Determine the [X, Y] coordinate at the center of the cell enclosing the given text.  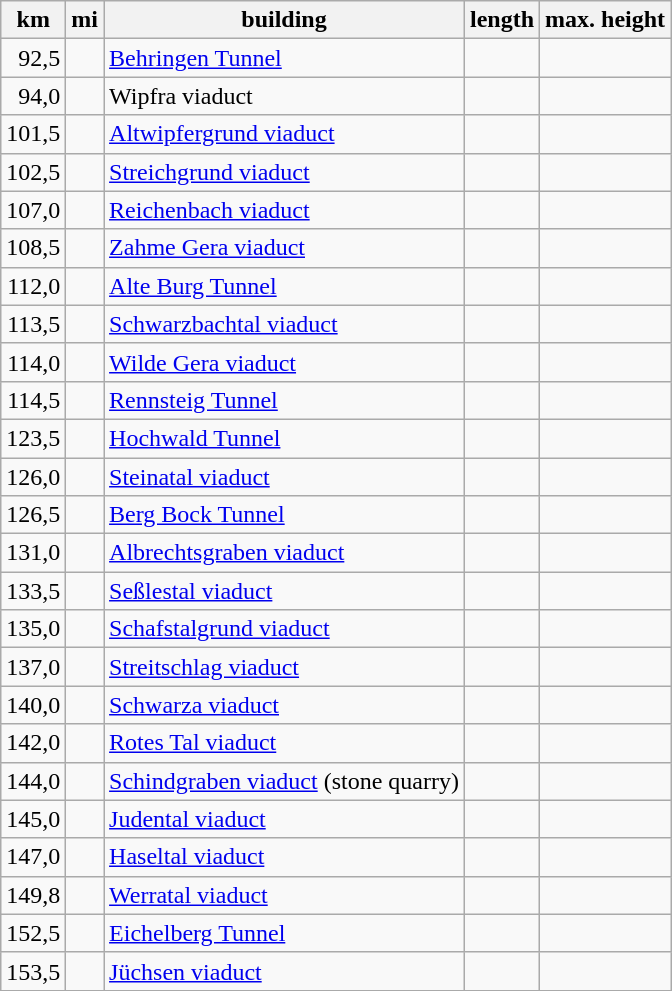
114,0 [34, 362]
142,0 [34, 743]
147,0 [34, 857]
Jüchsen viaduct [284, 971]
Zahme Gera viaduct [284, 248]
Judental viaduct [284, 819]
Schwarza viaduct [284, 705]
Seßlestal viaduct [284, 591]
Eichelberg Tunnel [284, 933]
113,5 [34, 324]
102,5 [34, 172]
Reichenbach viaduct [284, 210]
133,5 [34, 591]
mi [85, 20]
126,5 [34, 515]
144,0 [34, 781]
Berg Bock Tunnel [284, 515]
max. height [606, 20]
145,0 [34, 819]
Wipfra viaduct [284, 96]
149,8 [34, 895]
137,0 [34, 667]
152,5 [34, 933]
135,0 [34, 629]
Schwarzbachtal viaduct [284, 324]
Haseltal viaduct [284, 857]
Streitschlag viaduct [284, 667]
km [34, 20]
Werratal viaduct [284, 895]
131,0 [34, 553]
94,0 [34, 96]
Steinatal viaduct [284, 477]
Alte Burg Tunnel [284, 286]
101,5 [34, 134]
Hochwald Tunnel [284, 438]
112,0 [34, 286]
Schindgraben viaduct (stone quarry) [284, 781]
114,5 [34, 400]
building [284, 20]
123,5 [34, 438]
153,5 [34, 971]
Behringen Tunnel [284, 58]
92,5 [34, 58]
140,0 [34, 705]
Rennsteig Tunnel [284, 400]
Schafstalgrund viaduct [284, 629]
length [502, 20]
Albrechtsgraben viaduct [284, 553]
Altwipfergrund viaduct [284, 134]
126,0 [34, 477]
Wilde Gera viaduct [284, 362]
108,5 [34, 248]
107,0 [34, 210]
Rotes Tal viaduct [284, 743]
Streichgrund viaduct [284, 172]
